Provide the [x, y] coordinate of the cell's center where the given text is located.  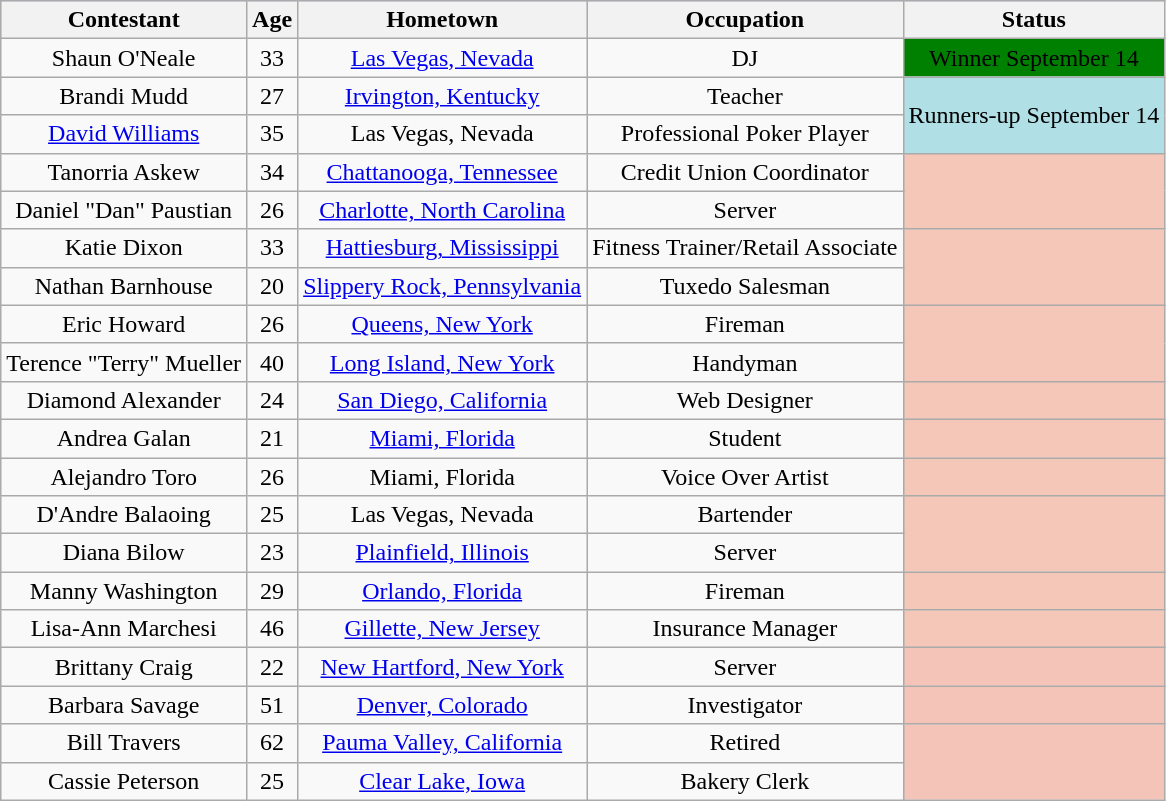
Nathan Barnhouse [124, 286]
34 [272, 172]
Hattiesburg, Mississippi [442, 248]
Diana Bilow [124, 553]
Eric Howard [124, 324]
Charlotte, North Carolina [442, 210]
62 [272, 743]
Queens, New York [442, 324]
Cassie Peterson [124, 781]
Web Designer [745, 400]
Clear Lake, Iowa [442, 781]
Katie Dixon [124, 248]
Plainfield, Illinois [442, 553]
Barbara Savage [124, 705]
27 [272, 96]
Tuxedo Salesman [745, 286]
Teacher [745, 96]
Professional Poker Player [745, 134]
Orlando, Florida [442, 591]
Fitness Trainer/Retail Associate [745, 248]
Daniel "Dan" Paustian [124, 210]
Hometown [442, 20]
Chattanooga, Tennessee [442, 172]
Bakery Clerk [745, 781]
Status [1034, 20]
Pauma Valley, California [442, 743]
Manny Washington [124, 591]
21 [272, 438]
46 [272, 629]
Student [745, 438]
Winner September 14 [1034, 58]
David Williams [124, 134]
Bartender [745, 515]
Occupation [745, 20]
DJ [745, 58]
Brandi Mudd [124, 96]
Gillette, New Jersey [442, 629]
Credit Union Coordinator [745, 172]
Terence "Terry" Mueller [124, 362]
Contestant [124, 20]
Irvington, Kentucky [442, 96]
Andrea Galan [124, 438]
New Hartford, New York [442, 667]
Diamond Alexander [124, 400]
23 [272, 553]
Shaun O'Neale [124, 58]
Handyman [745, 362]
Bill Travers [124, 743]
Long Island, New York [442, 362]
35 [272, 134]
Denver, Colorado [442, 705]
29 [272, 591]
40 [272, 362]
San Diego, California [442, 400]
Retired [745, 743]
20 [272, 286]
Alejandro Toro [124, 477]
Voice Over Artist [745, 477]
Brittany Craig [124, 667]
Slippery Rock, Pennsylvania [442, 286]
Investigator [745, 705]
Runners-up September 14 [1034, 115]
24 [272, 400]
51 [272, 705]
Tanorria Askew [124, 172]
22 [272, 667]
Age [272, 20]
Lisa-Ann Marchesi [124, 629]
Insurance Manager [745, 629]
D'Andre Balaoing [124, 515]
